Extract the (x, y) coordinate from the center of the cell holding the provided text.  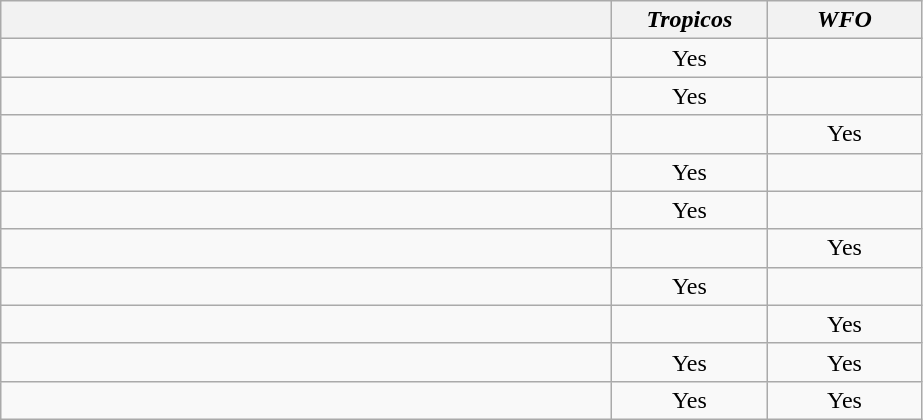
Tropicos (690, 20)
WFO (844, 20)
